Provide the [X, Y] coordinate of the cell's center where the given text is located.  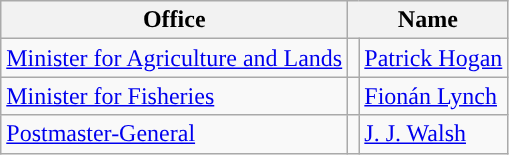
Office [174, 20]
Fionán Lynch [434, 96]
Minister for Fisheries [174, 96]
J. J. Walsh [434, 134]
Name [428, 20]
Postmaster-General [174, 134]
Patrick Hogan [434, 58]
Minister for Agriculture and Lands [174, 58]
